Extract the (x, y) coordinate from the center of the cell holding the provided text.  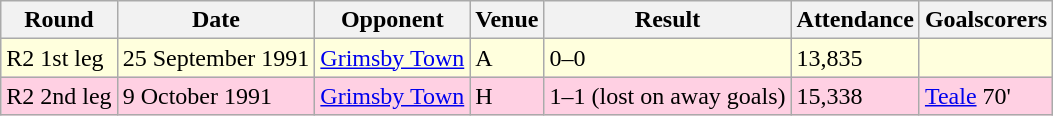
A (507, 58)
Venue (507, 20)
Result (668, 20)
R2 1st leg (59, 58)
15,338 (855, 96)
R2 2nd leg (59, 96)
25 September 1991 (216, 58)
1–1 (lost on away goals) (668, 96)
H (507, 96)
Teale 70' (986, 96)
13,835 (855, 58)
Round (59, 20)
Attendance (855, 20)
Opponent (392, 20)
0–0 (668, 58)
Date (216, 20)
Goalscorers (986, 20)
9 October 1991 (216, 96)
